From the cell containing the given text, extract its center point as (x, y) coordinate. 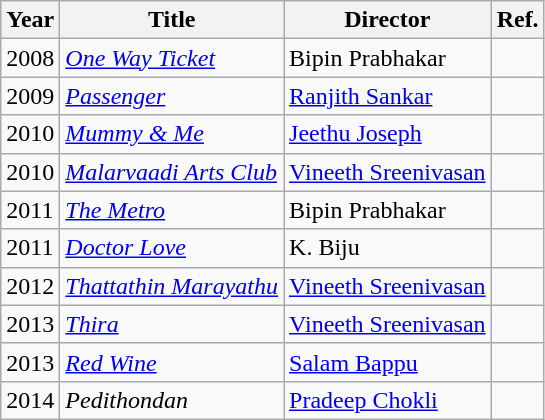
K. Biju (388, 248)
Jeethu Joseph (388, 134)
2009 (30, 96)
Pradeep Chokli (388, 400)
Passenger (172, 96)
Malarvaadi Arts Club (172, 172)
One Way Ticket (172, 58)
Pedithondan (172, 400)
The Metro (172, 210)
Thattathin Marayathu (172, 286)
Ranjith Sankar (388, 96)
Title (172, 20)
Year (30, 20)
Doctor Love (172, 248)
Ref. (518, 20)
2012 (30, 286)
Salam Bappu (388, 362)
Thira (172, 324)
2014 (30, 400)
Mummy & Me (172, 134)
Director (388, 20)
Red Wine (172, 362)
2008 (30, 58)
